Find where the given text appears and provide that cell's center as [x, y] coordinate. 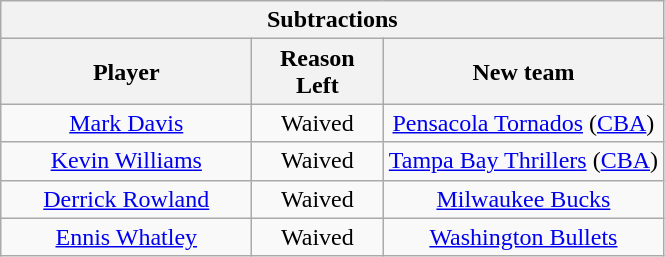
Player [126, 72]
Derrick Rowland [126, 199]
Reason Left [318, 72]
Subtractions [332, 20]
Milwaukee Bucks [524, 199]
Kevin Williams [126, 161]
Tampa Bay Thrillers (CBA) [524, 161]
Pensacola Tornados (CBA) [524, 123]
Ennis Whatley [126, 237]
Washington Bullets [524, 237]
Mark Davis [126, 123]
New team [524, 72]
